Pinpoint the cell where the given text exists, returning its [X, Y] midpoint coordinate. 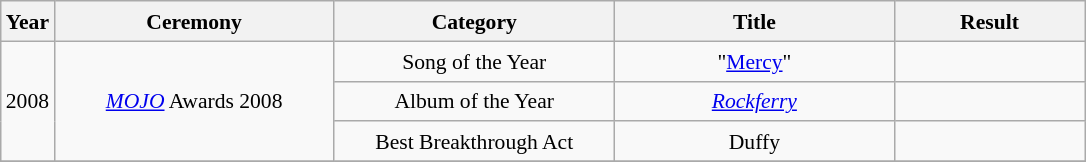
Result [989, 21]
Duffy [754, 142]
Best Breakthrough Act [474, 142]
Ceremony [194, 21]
MOJO Awards 2008 [194, 101]
Rockferry [754, 101]
Category [474, 21]
Year [28, 21]
Album of the Year [474, 101]
2008 [28, 101]
Song of the Year [474, 61]
Title [754, 21]
"Mercy" [754, 61]
